Provide the (X, Y) coordinate of the cell's center where the given text is located.  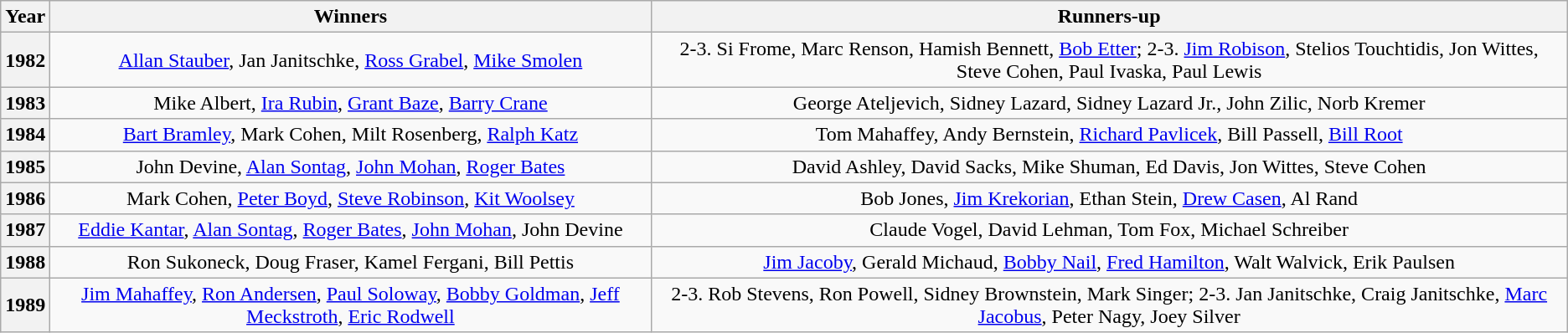
Jim Jacoby, Gerald Michaud, Bobby Nail, Fred Hamilton, Walt Walvick, Erik Paulsen (1109, 262)
Year (25, 17)
Eddie Kantar, Alan Sontag, Roger Bates, John Mohan, John Devine (350, 230)
2-3. Rob Stevens, Ron Powell, Sidney Brownstein, Mark Singer; 2-3. Jan Janitschke, Craig Janitschke, Marc Jacobus, Peter Nagy, Joey Silver (1109, 305)
Allan Stauber, Jan Janitschke, Ross Grabel, Mike Smolen (350, 60)
Ron Sukoneck, Doug Fraser, Kamel Fergani, Bill Pettis (350, 262)
George Ateljevich, Sidney Lazard, Sidney Lazard Jr., John Zilic, Norb Kremer (1109, 103)
Bart Bramley, Mark Cohen, Milt Rosenberg, Ralph Katz (350, 135)
Tom Mahaffey, Andy Bernstein, Richard Pavlicek, Bill Passell, Bill Root (1109, 135)
1985 (25, 166)
Bob Jones, Jim Krekorian, Ethan Stein, Drew Casen, Al Rand (1109, 198)
Runners-up (1109, 17)
1982 (25, 60)
1986 (25, 198)
Claude Vogel, David Lehman, Tom Fox, Michael Schreiber (1109, 230)
2-3. Si Frome, Marc Renson, Hamish Bennett, Bob Etter; 2-3. Jim Robison, Stelios Touchtidis, Jon Wittes, Steve Cohen, Paul Ivaska, Paul Lewis (1109, 60)
Mark Cohen, Peter Boyd, Steve Robinson, Kit Woolsey (350, 198)
1988 (25, 262)
David Ashley, David Sacks, Mike Shuman, Ed Davis, Jon Wittes, Steve Cohen (1109, 166)
Winners (350, 17)
John Devine, Alan Sontag, John Mohan, Roger Bates (350, 166)
Mike Albert, Ira Rubin, Grant Baze, Barry Crane (350, 103)
Jim Mahaffey, Ron Andersen, Paul Soloway, Bobby Goldman, Jeff Meckstroth, Eric Rodwell (350, 305)
1987 (25, 230)
1984 (25, 135)
1989 (25, 305)
1983 (25, 103)
